Search for the cell housing the specified text and yield its (x, y) center coordinate. 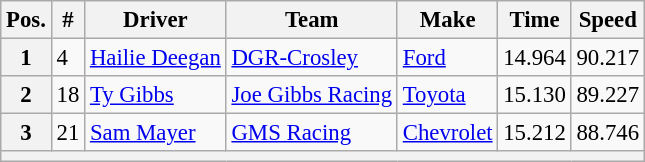
Hailie Deegan (156, 58)
Joe Gibbs Racing (312, 95)
Time (534, 20)
Ty Gibbs (156, 95)
Pos. (26, 20)
GMS Racing (312, 133)
15.212 (534, 133)
Speed (608, 20)
3 (26, 133)
Toyota (447, 95)
# (68, 20)
Chevrolet (447, 133)
88.746 (608, 133)
Make (447, 20)
2 (26, 95)
Ford (447, 58)
DGR-Crosley (312, 58)
Driver (156, 20)
90.217 (608, 58)
Team (312, 20)
18 (68, 95)
89.227 (608, 95)
Sam Mayer (156, 133)
1 (26, 58)
21 (68, 133)
14.964 (534, 58)
4 (68, 58)
15.130 (534, 95)
